Return the (x, y) coordinate for the center point of the cell that contains the specified text.  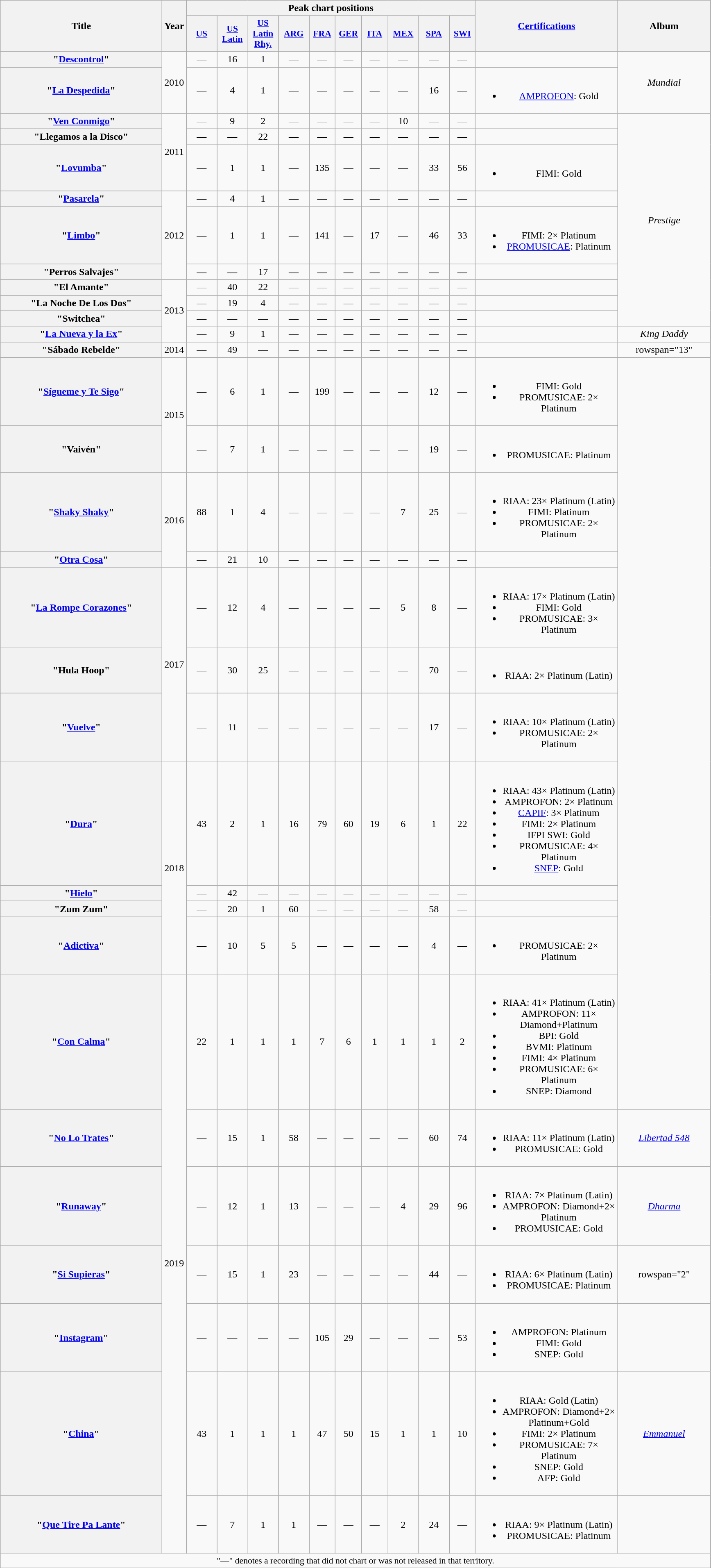
PROMUSICAE: 2× Platinum (546, 945)
RIAA: 7× Platinum (Latin)AMPROFON: Diamond+2× PlatinumPROMUSICAE: Gold (546, 1206)
135 (322, 168)
40 (233, 287)
2010 (174, 82)
AMPROFON: PlatinumFIMI: GoldSNEP: Gold (546, 1338)
RIAA: 23× Platinum (Latin)FIMI: PlatinumPROMUSICAE: 2× Platinum (546, 512)
56 (462, 168)
RIAA: 17× Platinum (Latin)FIMI: GoldPROMUSICAE: 3× Platinum (546, 607)
199 (322, 392)
141 (322, 235)
"—" denotes a recording that did not chart or was not released in that territory. (355, 1560)
2019 (174, 1263)
ITA (375, 34)
"Lovumba" (81, 168)
Libertad 548 (664, 1138)
Album (664, 26)
AMPROFON: Gold (546, 90)
"Perros Salvajes" (81, 272)
"Sígueme y Te Sigo" (81, 392)
"Vaivén" (81, 449)
PROMUSICAE: Platinum (546, 449)
"China" (81, 1434)
"Si Supieras" (81, 1275)
RIAA: 43× Platinum (Latin)AMPROFON: 2× PlatinumCAPIF: 3× PlatinumFIMI: 2× PlatinumIFPI SWI: GoldPROMUSICAE: 4× PlatinumSNEP: Gold (546, 824)
FIMI: 2× PlatinumPROMUSICAE: Platinum (546, 235)
53 (462, 1338)
2014 (174, 350)
"Switchea" (81, 318)
SWI (462, 34)
"Sábado Rebelde" (81, 350)
Peak chart positions (331, 8)
FIMI: GoldPROMUSICAE: 2× Platinum (546, 392)
ARG (294, 34)
2011 (174, 152)
Prestige (664, 220)
20 (233, 909)
"Runaway" (81, 1206)
49 (233, 350)
96 (462, 1206)
SPA (434, 34)
74 (462, 1138)
"Otra Cosa" (81, 559)
Year (174, 26)
11 (233, 728)
88 (202, 512)
8 (434, 607)
2018 (174, 868)
"Llegamos a la Disco" (81, 137)
Title (81, 26)
Emmanuel (664, 1434)
RIAA: 9× Platinum (Latin)PROMUSICAE: Platinum (546, 1524)
21 (233, 559)
50 (349, 1434)
"Pasarela" (81, 199)
2017 (174, 664)
RIAA: 11× Platinum (Latin)PROMUSICAE: Gold (546, 1138)
"Con Calma" (81, 1042)
RIAA: Gold (Latin)AMPROFON: Diamond+2× Platinum+GoldFIMI: 2× PlatinumPROMUSICAE: 7× PlatinumSNEP: GoldAFP: Gold (546, 1434)
44 (434, 1275)
RIAA: 2× Platinum (Latin) (546, 670)
42 (233, 893)
RIAA: 10× Platinum (Latin)PROMUSICAE: 2× Platinum (546, 728)
FIMI: Gold (546, 168)
MEX (403, 34)
105 (322, 1338)
RIAA: 41× Platinum (Latin)AMPROFON: 11× Diamond+PlatinumBPI: GoldBVMI: PlatinumFIMI: 4× PlatinumPROMUSICAE: 6× PlatinumSNEP: Diamond (546, 1042)
"Descontrol" (81, 59)
"Limbo" (81, 235)
"Vuelve" (81, 728)
rowspan="2" (664, 1275)
2015 (174, 415)
30 (233, 670)
"El Amante" (81, 287)
RIAA: 6× Platinum (Latin)PROMUSICAE: Platinum (546, 1275)
2013 (174, 311)
13 (294, 1206)
USLatin (233, 34)
"La Rompe Corazones" (81, 607)
"Zum Zum" (81, 909)
46 (434, 235)
"Hielo" (81, 893)
2016 (174, 520)
"La Despedida" (81, 90)
USLatinRhy. (263, 34)
GER (349, 34)
"Ven Conmigo" (81, 121)
Certifications (546, 26)
"No Lo Trates" (81, 1138)
"Que Tire Pa Lante" (81, 1524)
"Hula Hoop" (81, 670)
Mundial (664, 82)
Dharma (664, 1206)
rowspan="13" (664, 350)
"Instagram" (81, 1338)
"Dura" (81, 824)
70 (434, 670)
"La Noche De Los Dos" (81, 303)
79 (322, 824)
"La Nueva y la Ex" (81, 334)
47 (322, 1434)
24 (434, 1524)
US (202, 34)
"Shaky Shaky" (81, 512)
23 (294, 1275)
King Daddy (664, 334)
"Adictiva" (81, 945)
FRA (322, 34)
2012 (174, 235)
